Determine the [x, y] coordinate at the center of the cell enclosing the given text.  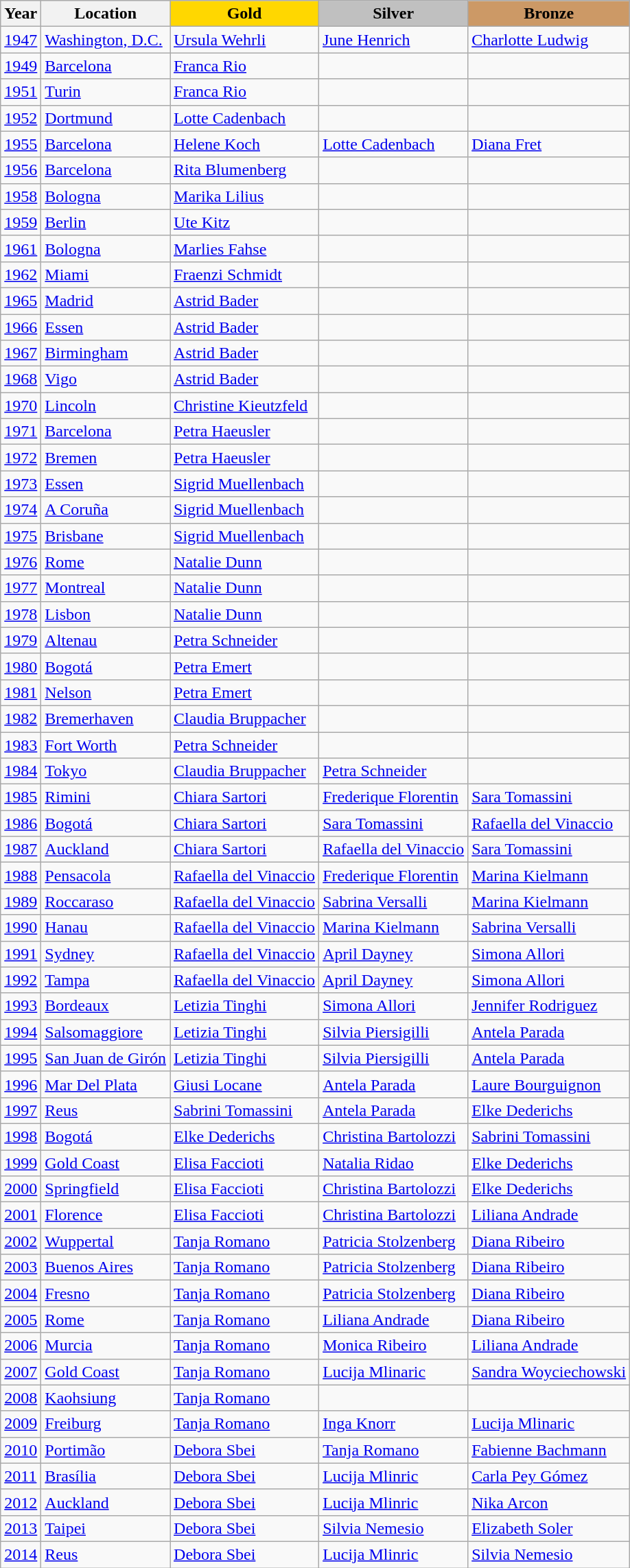
Portimão [106, 1450]
1952 [21, 118]
Rimini [106, 797]
Nika Arcon [549, 1502]
Fabienne Bachmann [549, 1450]
1993 [21, 1006]
Washington, D.C. [106, 40]
Year [21, 14]
Tokyo [106, 771]
Altenau [106, 640]
Turin [106, 92]
1983 [21, 745]
2007 [21, 1372]
1994 [21, 1032]
1989 [21, 902]
1990 [21, 928]
1980 [21, 666]
Mar Del Plata [106, 1084]
Salsomaggiore [106, 1032]
Fort Worth [106, 745]
2008 [21, 1398]
2006 [21, 1346]
1986 [21, 823]
1968 [21, 379]
Bordeaux [106, 1006]
Montreal [106, 588]
1981 [21, 692]
1947 [21, 40]
Charlotte Ludwig [549, 40]
Inga Knorr [394, 1424]
Kaohsiung [106, 1398]
1966 [21, 327]
1995 [21, 1058]
Lincoln [106, 406]
2013 [21, 1528]
Freiburg [106, 1424]
1999 [21, 1163]
Bronze [549, 14]
Monica Ribeiro [394, 1346]
Madrid [106, 301]
Lisbon [106, 614]
1996 [21, 1084]
Giusi Locane [244, 1084]
Murcia [106, 1346]
Hanau [106, 928]
Carla Pey Gómez [549, 1476]
Gold [244, 14]
2003 [21, 1267]
1984 [21, 771]
1965 [21, 301]
Fresno [106, 1294]
1977 [21, 588]
1987 [21, 850]
1973 [21, 484]
Vigo [106, 379]
Miami [106, 274]
1982 [21, 718]
1988 [21, 876]
Buenos Aires [106, 1267]
1974 [21, 510]
Natalia Ridao [394, 1163]
Florence [106, 1215]
Sandra Woyciechowski [549, 1372]
Brisbane [106, 536]
2002 [21, 1241]
Taipei [106, 1528]
1998 [21, 1136]
2012 [21, 1502]
Christine Kieutzfeld [244, 406]
1992 [21, 980]
Silver [394, 14]
Sydney [106, 954]
1962 [21, 274]
1978 [21, 614]
1997 [21, 1110]
2000 [21, 1189]
Ute Kitz [244, 222]
Roccaraso [106, 902]
Laure Bourguignon [549, 1084]
June Henrich [394, 40]
1975 [21, 536]
1970 [21, 406]
2014 [21, 1554]
Wuppertal [106, 1241]
Rita Blumenberg [244, 170]
1955 [21, 144]
Fraenzi Schmidt [244, 274]
Brasília [106, 1476]
1971 [21, 432]
Marika Lilius [244, 196]
Helene Koch [244, 144]
1991 [21, 954]
2001 [21, 1215]
2004 [21, 1294]
Location [106, 14]
Marlies Fahse [244, 248]
1976 [21, 562]
Ursula Wehrli [244, 40]
Pensacola [106, 876]
San Juan de Girón [106, 1058]
1956 [21, 170]
Bremerhaven [106, 718]
Berlin [106, 222]
1985 [21, 797]
Dortmund [106, 118]
Diana Fret [549, 144]
2009 [21, 1424]
Jennifer Rodriguez [549, 1006]
Tampa [106, 980]
1959 [21, 222]
2005 [21, 1320]
2011 [21, 1476]
1979 [21, 640]
1967 [21, 353]
1972 [21, 458]
1949 [21, 66]
Birmingham [106, 353]
1961 [21, 248]
2010 [21, 1450]
1951 [21, 92]
A Coruña [106, 510]
Nelson [106, 692]
1958 [21, 196]
Elizabeth Soler [549, 1528]
Bremen [106, 458]
Springfield [106, 1189]
